Output the (X, Y) coordinate of the center of the cell containing the given text.  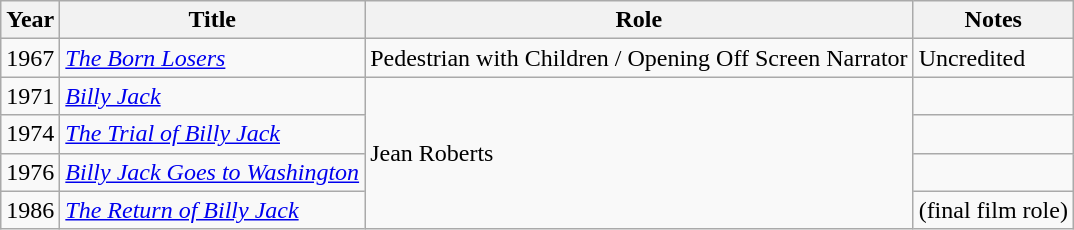
The Return of Billy Jack (212, 210)
1976 (30, 172)
Role (639, 20)
(final film role) (993, 210)
Pedestrian with Children / Opening Off Screen Narrator (639, 58)
Notes (993, 20)
The Born Losers (212, 58)
1974 (30, 134)
Year (30, 20)
Billy Jack (212, 96)
Uncredited (993, 58)
The Trial of Billy Jack (212, 134)
1967 (30, 58)
Billy Jack Goes to Washington (212, 172)
Title (212, 20)
1986 (30, 210)
Jean Roberts (639, 153)
1971 (30, 96)
